Detect which cell encompasses the target text, then output its (X, Y) center coordinate. 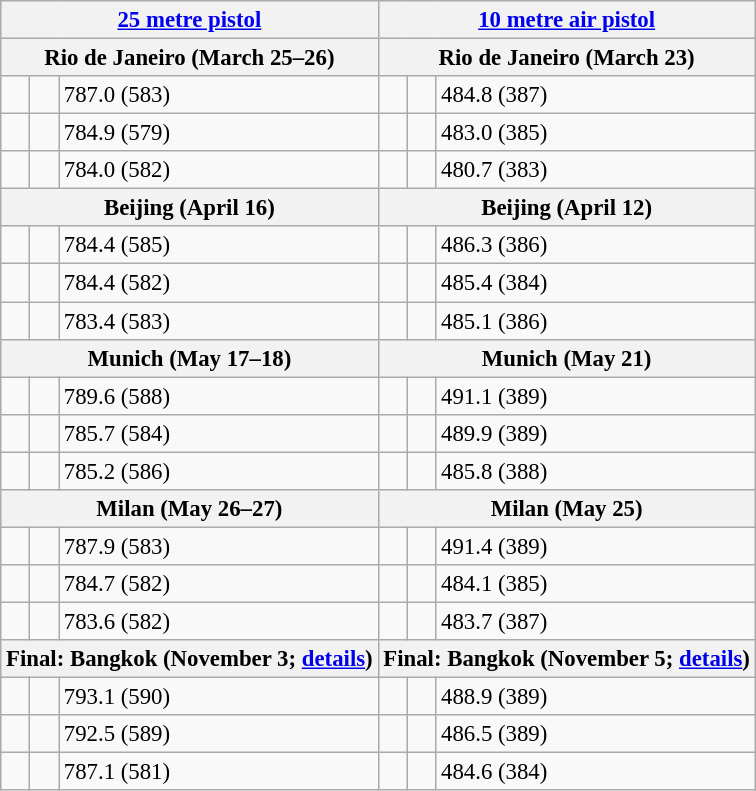
793.1 (590) (218, 697)
787.9 (583) (218, 546)
Milan (May 25) (566, 509)
Milan (May 26–27) (190, 509)
Rio de Janeiro (March 25–26) (190, 58)
785.2 (586) (218, 471)
10 metre air pistol (566, 20)
Beijing (April 12) (566, 208)
480.7 (383) (596, 170)
485.1 (386) (596, 321)
483.0 (385) (596, 133)
489.9 (389) (596, 433)
483.7 (387) (596, 621)
484.8 (387) (596, 95)
Rio de Janeiro (March 23) (566, 58)
787.1 (581) (218, 772)
491.1 (389) (596, 396)
784.4 (582) (218, 283)
491.4 (389) (596, 546)
485.4 (384) (596, 283)
484.1 (385) (596, 584)
783.4 (583) (218, 321)
25 metre pistol (190, 20)
784.4 (585) (218, 245)
486.3 (386) (596, 245)
Munich (May 17–18) (190, 358)
Beijing (April 16) (190, 208)
784.7 (582) (218, 584)
787.0 (583) (218, 95)
784.9 (579) (218, 133)
783.6 (582) (218, 621)
486.5 (389) (596, 734)
785.7 (584) (218, 433)
784.0 (582) (218, 170)
Final: Bangkok (November 3; details) (190, 659)
485.8 (388) (596, 471)
789.6 (588) (218, 396)
Munich (May 21) (566, 358)
Final: Bangkok (November 5; details) (566, 659)
488.9 (389) (596, 697)
484.6 (384) (596, 772)
792.5 (589) (218, 734)
